Detect which cell encompasses the target text, then output its [x, y] center coordinate. 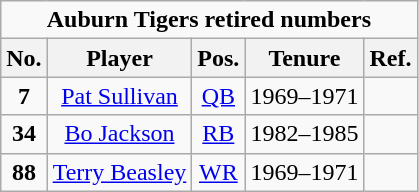
RB [218, 134]
Terry Beasley [120, 172]
34 [24, 134]
Bo Jackson [120, 134]
1982–1985 [304, 134]
7 [24, 96]
Pat Sullivan [120, 96]
No. [24, 58]
Ref. [390, 58]
Tenure [304, 58]
WR [218, 172]
QB [218, 96]
Player [120, 58]
88 [24, 172]
Pos. [218, 58]
Auburn Tigers retired numbers [209, 20]
